Find where the given text appears and provide that cell's center as [x, y] coordinate. 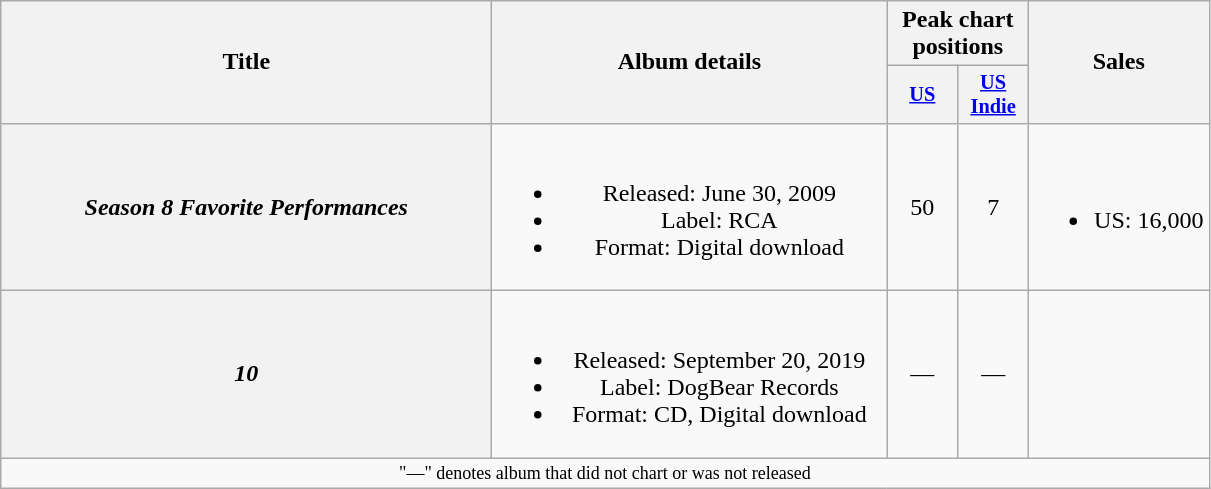
US Indie [994, 95]
Sales [1119, 62]
Season 8 Favorite Performances [246, 206]
Album details [690, 62]
Title [246, 62]
7 [994, 206]
US: 16,000 [1119, 206]
"—" denotes album that did not chart or was not released [605, 474]
US [922, 95]
50 [922, 206]
Released: June 30, 2009Label: RCAFormat: Digital download [690, 206]
Released: September 20, 2019Label: DogBear RecordsFormat: CD, Digital download [690, 374]
Peak chart positions [958, 34]
10 [246, 374]
